Return the (x, y) coordinate for the center point of the cell that contains the specified text.  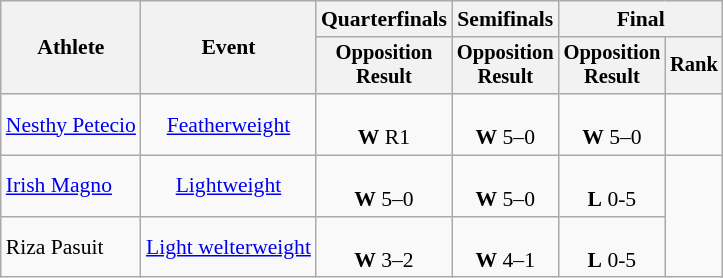
Nesthy Petecio (71, 124)
Rank (694, 66)
Event (228, 48)
Featherweight (228, 124)
Semifinals (506, 19)
Final (641, 19)
W 3–2 (384, 248)
W 4–1 (506, 248)
Quarterfinals (384, 19)
Lightweight (228, 186)
Riza Pasuit (71, 248)
Irish Magno (71, 186)
Athlete (71, 48)
W R1 (384, 124)
Light welterweight (228, 248)
